Locate the cell with the specified text and output its (X, Y) center coordinate. 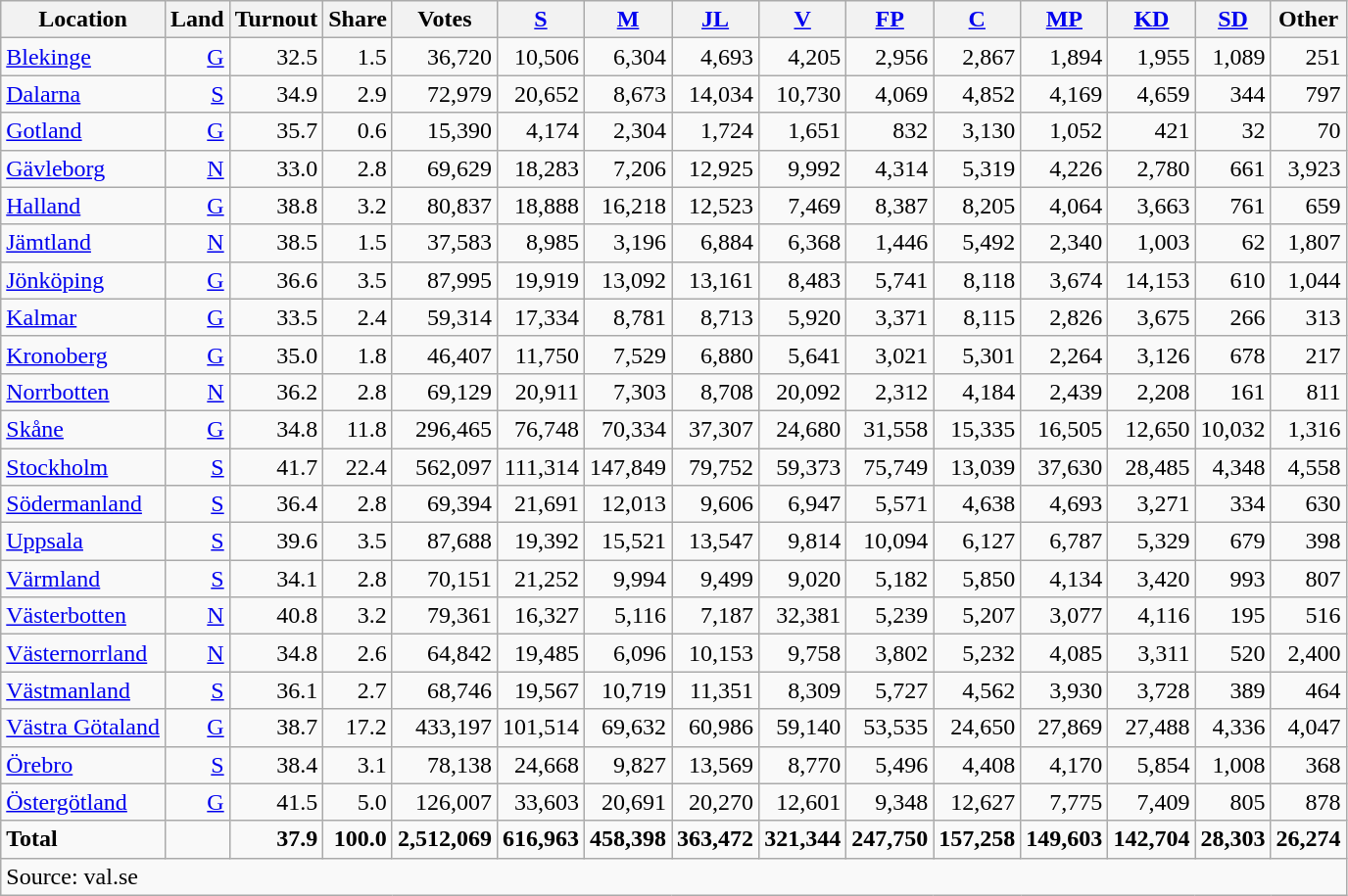
38.7 (276, 728)
7,529 (629, 354)
7,206 (629, 168)
3,930 (1064, 690)
6,947 (803, 504)
10,506 (541, 57)
6,368 (803, 243)
46,407 (445, 354)
6,304 (629, 57)
Share (359, 20)
363,472 (715, 839)
10,032 (1232, 429)
12,013 (629, 504)
87,688 (445, 542)
Västra Götaland (83, 728)
76,748 (541, 429)
3,196 (629, 243)
679 (1232, 542)
3,371 (890, 317)
247,750 (890, 839)
19,485 (541, 653)
811 (1309, 392)
Kronoberg (83, 354)
14,034 (715, 94)
147,849 (629, 467)
2,264 (1064, 354)
9,994 (629, 579)
7,187 (715, 616)
31,558 (890, 429)
13,161 (715, 280)
5,854 (1152, 765)
1,894 (1064, 57)
8,708 (715, 392)
2,400 (1309, 653)
33.0 (276, 168)
661 (1232, 168)
6,787 (1064, 542)
15,390 (445, 131)
630 (1309, 504)
5,727 (890, 690)
69,129 (445, 392)
3,021 (890, 354)
111,314 (541, 467)
9,499 (715, 579)
37,630 (1064, 467)
101,514 (541, 728)
79,361 (445, 616)
70 (1309, 131)
19,919 (541, 280)
0.6 (359, 131)
251 (1309, 57)
8,770 (803, 765)
15,521 (629, 542)
Gotland (83, 131)
62 (1232, 243)
6,096 (629, 653)
24,668 (541, 765)
70,151 (445, 579)
32 (1232, 131)
38.4 (276, 765)
1,008 (1232, 765)
2,826 (1064, 317)
3,728 (1152, 690)
Votes (445, 20)
Location (83, 20)
36,720 (445, 57)
832 (890, 131)
MP (1064, 20)
72,979 (445, 94)
5,496 (890, 765)
19,567 (541, 690)
9,348 (890, 802)
520 (1232, 653)
32.5 (276, 57)
5,116 (629, 616)
Land (197, 20)
8,713 (715, 317)
2,312 (890, 392)
13,039 (978, 467)
807 (1309, 579)
2,208 (1152, 392)
5,301 (978, 354)
39.6 (276, 542)
59,373 (803, 467)
7,469 (803, 206)
59,314 (445, 317)
1,044 (1309, 280)
4,170 (1064, 765)
40.8 (276, 616)
C (978, 20)
4,069 (890, 94)
68,746 (445, 690)
421 (1152, 131)
5,239 (890, 616)
458,398 (629, 839)
8,985 (541, 243)
12,523 (715, 206)
389 (1232, 690)
217 (1309, 354)
10,719 (629, 690)
5,319 (978, 168)
1,316 (1309, 429)
59,140 (803, 728)
2,340 (1064, 243)
516 (1309, 616)
266 (1232, 317)
1,446 (890, 243)
1.8 (359, 354)
36.2 (276, 392)
19,392 (541, 542)
16,327 (541, 616)
2,780 (1152, 168)
4,047 (1309, 728)
20,691 (629, 802)
37,583 (445, 243)
78,138 (445, 765)
8,118 (978, 280)
13,569 (715, 765)
9,020 (803, 579)
878 (1309, 802)
9,992 (803, 168)
Skåne (83, 429)
11,750 (541, 354)
16,505 (1064, 429)
37.9 (276, 839)
18,888 (541, 206)
18,283 (541, 168)
4,336 (1232, 728)
1,651 (803, 131)
24,680 (803, 429)
562,097 (445, 467)
69,394 (445, 504)
9,758 (803, 653)
6,884 (715, 243)
334 (1232, 504)
5,850 (978, 579)
Stockholm (83, 467)
4,064 (1064, 206)
70,334 (629, 429)
36.1 (276, 690)
12,627 (978, 802)
4,348 (1232, 467)
161 (1232, 392)
20,270 (715, 802)
Jämtland (83, 243)
32,381 (803, 616)
4,169 (1064, 94)
5,492 (978, 243)
Dalarna (83, 94)
12,650 (1152, 429)
5.0 (359, 802)
4,558 (1309, 467)
35.7 (276, 131)
27,488 (1152, 728)
75,749 (890, 467)
2,512,069 (445, 839)
9,814 (803, 542)
15,335 (978, 429)
JL (715, 20)
368 (1309, 765)
60,986 (715, 728)
659 (1309, 206)
3,663 (1152, 206)
5,571 (890, 504)
993 (1232, 579)
195 (1232, 616)
Blekinge (83, 57)
5,232 (978, 653)
616,963 (541, 839)
38.8 (276, 206)
87,995 (445, 280)
Total (83, 839)
M (629, 20)
2.6 (359, 653)
313 (1309, 317)
8,387 (890, 206)
2,304 (629, 131)
V (803, 20)
Turnout (276, 20)
4,205 (803, 57)
4,226 (1064, 168)
5,920 (803, 317)
Source: val.se (674, 876)
Norrbotten (83, 392)
Västmanland (83, 690)
149,603 (1064, 839)
1,955 (1152, 57)
6,127 (978, 542)
35.0 (276, 354)
20,652 (541, 94)
142,704 (1152, 839)
16,218 (629, 206)
Other (1309, 20)
9,606 (715, 504)
21,691 (541, 504)
4,659 (1152, 94)
20,911 (541, 392)
7,775 (1064, 802)
2,956 (890, 57)
100.0 (359, 839)
4,852 (978, 94)
3,674 (1064, 280)
12,601 (803, 802)
4,085 (1064, 653)
3.1 (359, 765)
4,134 (1064, 579)
3,675 (1152, 317)
33,603 (541, 802)
Jönköping (83, 280)
41.5 (276, 802)
33.5 (276, 317)
5,641 (803, 354)
11,351 (715, 690)
36.6 (276, 280)
10,094 (890, 542)
678 (1232, 354)
Östergötland (83, 802)
2.7 (359, 690)
34.1 (276, 579)
3,923 (1309, 168)
1,003 (1152, 243)
3,802 (890, 653)
3,130 (978, 131)
3,271 (1152, 504)
1,807 (1309, 243)
6,880 (715, 354)
126,007 (445, 802)
4,408 (978, 765)
7,303 (629, 392)
4,184 (978, 392)
79,752 (715, 467)
1,724 (715, 131)
2,439 (1064, 392)
5,207 (978, 616)
28,303 (1232, 839)
8,483 (803, 280)
761 (1232, 206)
Västernorrland (83, 653)
Kalmar (83, 317)
69,632 (629, 728)
805 (1232, 802)
4,116 (1152, 616)
38.5 (276, 243)
64,842 (445, 653)
27,869 (1064, 728)
321,344 (803, 839)
157,258 (978, 839)
13,092 (629, 280)
Värmland (83, 579)
8,309 (803, 690)
14,153 (1152, 280)
5,329 (1152, 542)
41.7 (276, 467)
5,182 (890, 579)
9,827 (629, 765)
3,126 (1152, 354)
20,092 (803, 392)
8,115 (978, 317)
2,867 (978, 57)
80,837 (445, 206)
433,197 (445, 728)
8,205 (978, 206)
11.8 (359, 429)
SD (1232, 20)
4,638 (978, 504)
Södermanland (83, 504)
3,311 (1152, 653)
Västerbotten (83, 616)
Halland (83, 206)
12,925 (715, 168)
10,153 (715, 653)
610 (1232, 280)
5,741 (890, 280)
34.9 (276, 94)
4,562 (978, 690)
36.4 (276, 504)
344 (1232, 94)
26,274 (1309, 839)
464 (1309, 690)
KD (1152, 20)
8,673 (629, 94)
Uppsala (83, 542)
1,052 (1064, 131)
4,174 (541, 131)
797 (1309, 94)
Gävleborg (83, 168)
21,252 (541, 579)
10,730 (803, 94)
8,781 (629, 317)
37,307 (715, 429)
17.2 (359, 728)
Örebro (83, 765)
24,650 (978, 728)
FP (890, 20)
296,465 (445, 429)
398 (1309, 542)
69,629 (445, 168)
2.9 (359, 94)
3,077 (1064, 616)
28,485 (1152, 467)
13,547 (715, 542)
1,089 (1232, 57)
2.4 (359, 317)
22.4 (359, 467)
7,409 (1152, 802)
17,334 (541, 317)
4,314 (890, 168)
3,420 (1152, 579)
53,535 (890, 728)
